Determine the [X, Y] coordinate at the center of the cell enclosing the given text.  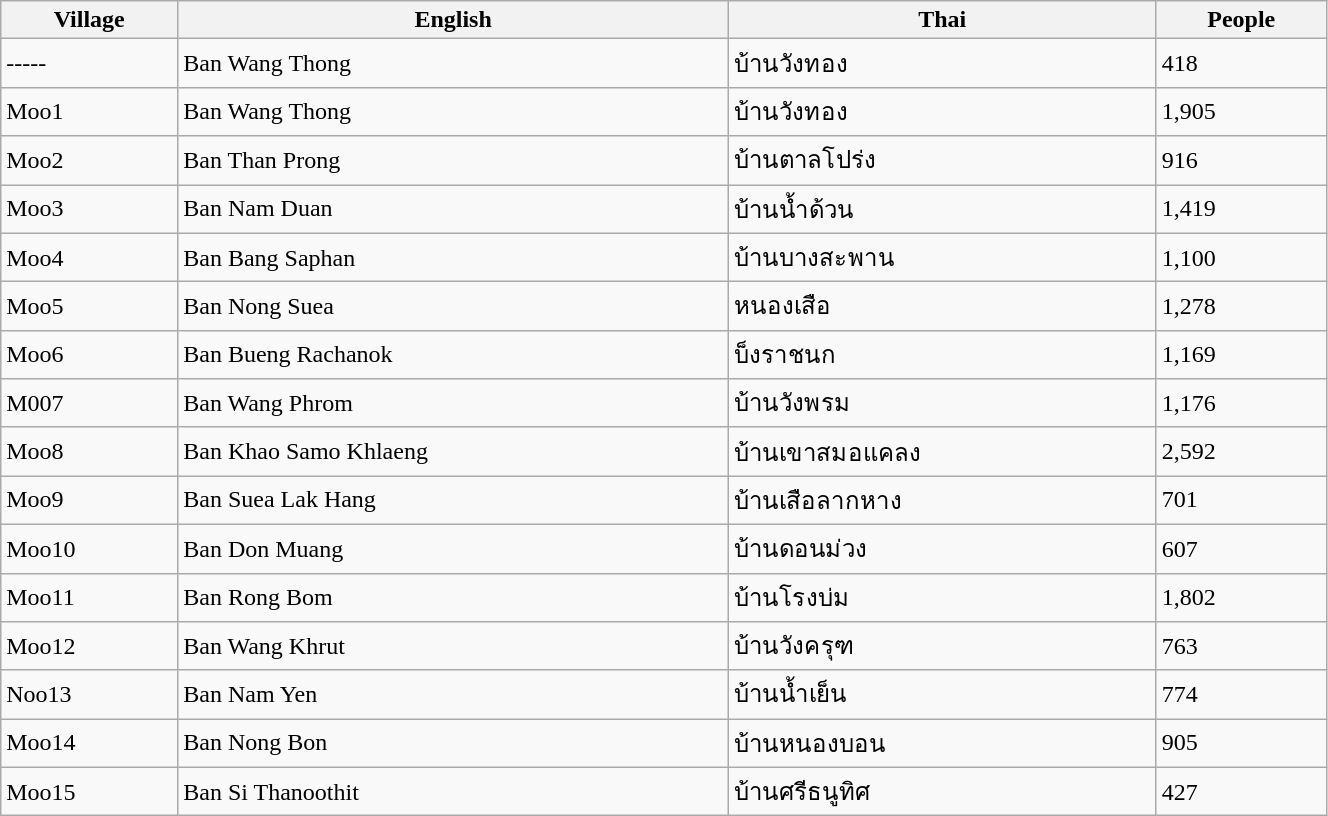
บ้านตาลโปร่ง [942, 160]
Ban Rong Bom [454, 598]
Moo9 [90, 500]
Moo4 [90, 258]
บ้านโรงบ่ม [942, 598]
Ban Nam Yen [454, 694]
Ban Nam Duan [454, 208]
บ้านวังครุฑ [942, 646]
Ban Bang Saphan [454, 258]
Ban Nong Suea [454, 306]
427 [1241, 792]
701 [1241, 500]
774 [1241, 694]
2,592 [1241, 452]
M007 [90, 404]
บ้านดอนม่วง [942, 548]
1,278 [1241, 306]
Ban Wang Phrom [454, 404]
905 [1241, 744]
418 [1241, 64]
Moo8 [90, 452]
Moo10 [90, 548]
1,100 [1241, 258]
Ban Don Muang [454, 548]
Ban Suea Lak Hang [454, 500]
People [1241, 20]
Thai [942, 20]
1,905 [1241, 112]
Ban Khao Samo Khlaeng [454, 452]
Moo15 [90, 792]
บ้านวังพรม [942, 404]
Ban Than Prong [454, 160]
Moo3 [90, 208]
บ้านน้ำด้วน [942, 208]
Ban Si Thanoothit [454, 792]
บ้านเสือลากหาง [942, 500]
English [454, 20]
763 [1241, 646]
Noo13 [90, 694]
607 [1241, 548]
1,169 [1241, 354]
Moo12 [90, 646]
หนองเสือ [942, 306]
1,802 [1241, 598]
Ban Nong Bon [454, 744]
1,419 [1241, 208]
บ้านศรีธนูทิศ [942, 792]
บ้านน้ำเย็น [942, 694]
Moo5 [90, 306]
----- [90, 64]
บ้านหนองบอน [942, 744]
Moo14 [90, 744]
Moo6 [90, 354]
Moo1 [90, 112]
Moo2 [90, 160]
บ้านบางสะพาน [942, 258]
Ban Bueng Rachanok [454, 354]
916 [1241, 160]
Moo11 [90, 598]
บ้านเขาสมอแคลง [942, 452]
Ban Wang Khrut [454, 646]
บ็งราชนก [942, 354]
Village [90, 20]
1,176 [1241, 404]
